Provide the (X, Y) coordinate of the cell's center where the given text is located.  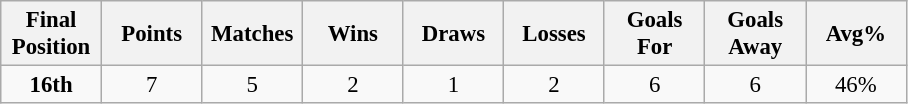
7 (152, 85)
Final Position (52, 34)
Goals Away (756, 34)
Wins (354, 34)
Losses (554, 34)
Draws (454, 34)
Avg% (856, 34)
Goals For (654, 34)
5 (252, 85)
16th (52, 85)
Matches (252, 34)
Points (152, 34)
46% (856, 85)
1 (454, 85)
